Pinpoint the cell where the given text exists, returning its (x, y) midpoint coordinate. 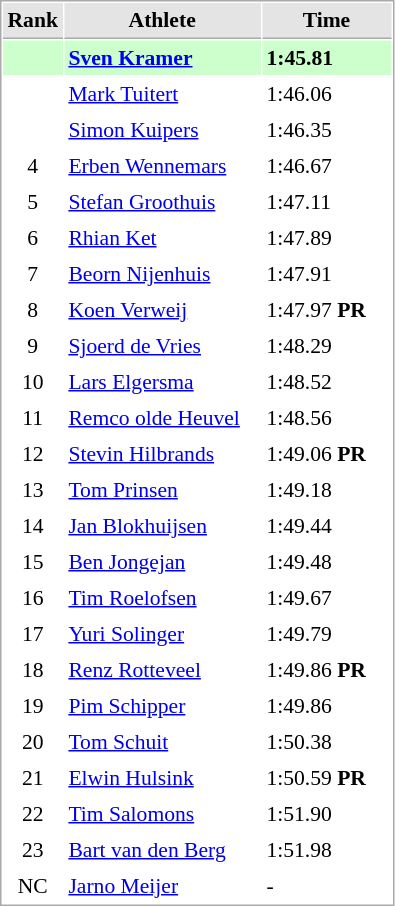
1:48.29 (326, 345)
1:46.35 (326, 129)
Lars Elgersma (162, 381)
Rank (32, 21)
Sjoerd de Vries (162, 345)
Bart van den Berg (162, 849)
Stevin Hilbrands (162, 453)
10 (32, 381)
Tom Prinsen (162, 489)
13 (32, 489)
- (326, 885)
Elwin Hulsink (162, 777)
Remco olde Heuvel (162, 417)
Tim Salomons (162, 813)
1:51.98 (326, 849)
NC (32, 885)
Mark Tuitert (162, 93)
1:47.97 PR (326, 309)
9 (32, 345)
18 (32, 669)
20 (32, 741)
Renz Rotteveel (162, 669)
1:47.89 (326, 237)
1:49.86 (326, 705)
1:47.11 (326, 201)
Beorn Nijenhuis (162, 273)
15 (32, 561)
Yuri Solinger (162, 633)
8 (32, 309)
Time (326, 21)
Athlete (162, 21)
1:49.44 (326, 525)
21 (32, 777)
7 (32, 273)
14 (32, 525)
1:48.56 (326, 417)
5 (32, 201)
1:49.48 (326, 561)
1:46.67 (326, 165)
1:45.81 (326, 57)
12 (32, 453)
1:46.06 (326, 93)
1:51.90 (326, 813)
23 (32, 849)
Tim Roelofsen (162, 597)
1:49.79 (326, 633)
1:49.18 (326, 489)
1:49.06 PR (326, 453)
17 (32, 633)
1:48.52 (326, 381)
Tom Schuit (162, 741)
Simon Kuipers (162, 129)
22 (32, 813)
11 (32, 417)
Rhian Ket (162, 237)
Koen Verweij (162, 309)
1:47.91 (326, 273)
1:49.86 PR (326, 669)
Sven Kramer (162, 57)
Stefan Groothuis (162, 201)
Jarno Meijer (162, 885)
4 (32, 165)
Jan Blokhuijsen (162, 525)
1:49.67 (326, 597)
1:50.38 (326, 741)
Ben Jongejan (162, 561)
Erben Wennemars (162, 165)
19 (32, 705)
6 (32, 237)
16 (32, 597)
1:50.59 PR (326, 777)
Pim Schipper (162, 705)
